Provide the [X, Y] coordinate of the cell's center where the given text is located.  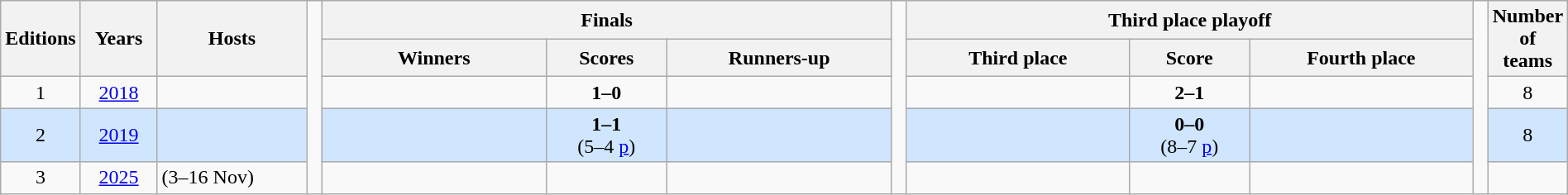
Third place playoff [1189, 20]
3 [41, 178]
1–1(5–4 p) [606, 136]
2018 [119, 93]
Finals [607, 20]
(3–16 Nov) [232, 178]
Winners [433, 58]
Runners-up [779, 58]
Score [1189, 58]
Number of teams [1527, 39]
Years [119, 39]
Scores [606, 58]
Fourth place [1361, 58]
Hosts [232, 39]
1–0 [606, 93]
Third place [1017, 58]
2 [41, 136]
1 [41, 93]
2–1 [1189, 93]
2019 [119, 136]
2025 [119, 178]
0–0(8–7 p) [1189, 136]
Editions [41, 39]
